Search for the cell housing the specified text and yield its (x, y) center coordinate. 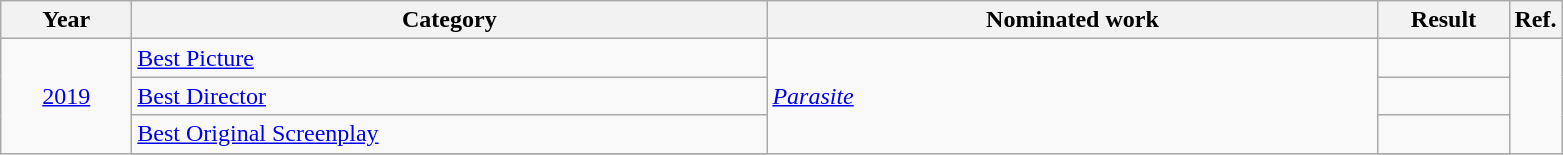
Best Picture (450, 58)
2019 (66, 96)
Year (66, 20)
Result (1444, 20)
Nominated work (1072, 20)
Category (450, 20)
Ref. (1536, 20)
Best Director (450, 96)
Best Original Screenplay (450, 134)
Parasite (1072, 96)
